Search for the cell housing the specified text and yield its (X, Y) center coordinate. 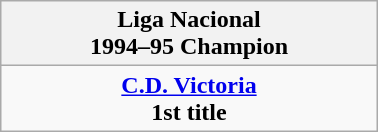
C.D. Victoria1st title (189, 98)
Liga Nacional1994–95 Champion (189, 34)
